Return (X, Y) of the center of cell containing provided text 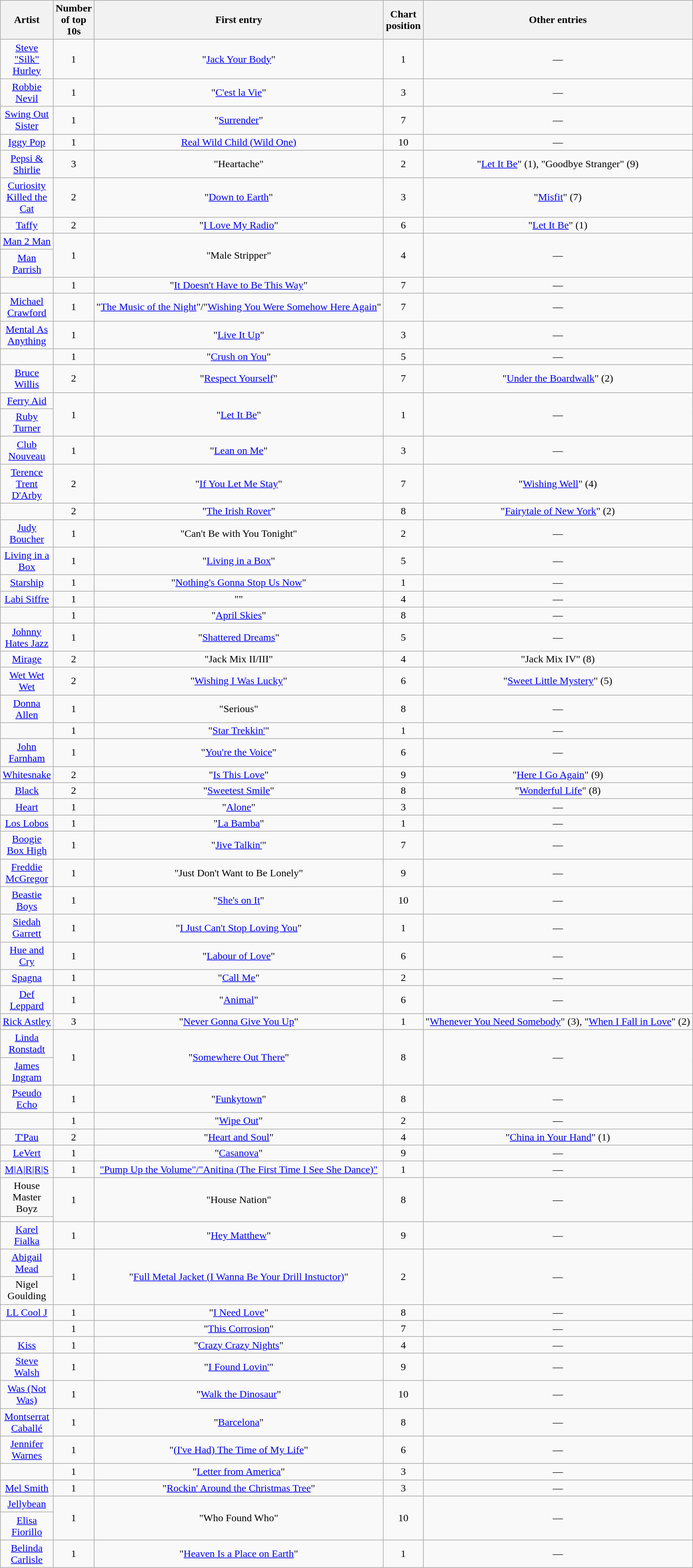
"Just Don't Want to Be Lonely" (239, 873)
"The Irish Rover" (239, 511)
"Wishing Well" (4) (558, 484)
"Shattered Dreams" (239, 637)
"Jack Mix IV" (8) (558, 659)
"The Music of the Night"/"Wishing You Were Somehow Here Again" (239, 307)
Rick Astley (27, 1021)
Def Leppard (27, 1000)
Curiosity Killed the Cat (27, 197)
"Funkytown" (239, 1099)
"Never Gonna Give You Up" (239, 1021)
T'Pau (27, 1137)
"Sweet Little Mystery" (5) (558, 681)
"Live It Up" (239, 334)
"I Love My Radio" (239, 225)
"Let It Be" (1), "Goodbye Stranger" (9) (558, 164)
"Star Trekkin'" (239, 731)
"Fairytale of New York" (2) (558, 511)
Abigail Mead (27, 1263)
"Lean on Me" (239, 450)
"Jack Your Body" (239, 59)
"Is This Love" (239, 775)
Belinda Carlisle (27, 1554)
"Pump Up the Volume"/"Anitina (The First Time I See She Dance)" (239, 1169)
Spagna (27, 978)
Steve Walsh (27, 1366)
Wet Wet Wet (27, 681)
Artist (27, 20)
"C'est la Vie" (239, 93)
"Heartache" (239, 164)
"Nothing's Gonna Stop Us Now" (239, 583)
"Barcelona" (239, 1422)
"Sweetest Smile" (239, 791)
"" (239, 599)
James Ingram (27, 1071)
Pepsi & Shirlie (27, 164)
"Letter from America" (239, 1472)
"Down to Earth" (239, 197)
Bruce Willis (27, 379)
Jellybean (27, 1504)
Swing Out Sister (27, 120)
"Hey Matthew" (239, 1235)
Ferry Aid (27, 401)
Whitesnake (27, 775)
Starship (27, 583)
Terence Trent D'Arby (27, 484)
Heart (27, 807)
"April Skies" (239, 615)
Robbie Nevil (27, 93)
"I Need Love" (239, 1312)
"Respect Yourself" (239, 379)
Black (27, 791)
Michael Crawford (27, 307)
Mirage (27, 659)
Kiss (27, 1345)
"Rockin' Around the Christmas Tree" (239, 1488)
"If You Let Me Stay" (239, 484)
"She's on It" (239, 900)
Living in a Box (27, 561)
"Jive Talkin'" (239, 845)
Taffy (27, 225)
"Can't Be with You Tonight" (239, 533)
"Who Found Who" (239, 1518)
Pseudo Echo (27, 1099)
House Master Boyz (27, 1197)
"Under the Boardwalk" (2) (558, 379)
"Crush on You" (239, 357)
Donna Allen (27, 709)
"Wipe Out" (239, 1121)
Siedah Garrett (27, 928)
"This Corrosion" (239, 1329)
Other entries (558, 20)
Karel Fialka (27, 1235)
Nigel Goulding (27, 1291)
Mental As Anything (27, 334)
"Let It Be" (239, 414)
"You're the Voice" (239, 753)
Steve "Silk" Hurley (27, 59)
"Walk the Dinosaur" (239, 1394)
Beastie Boys (27, 900)
"Wonderful Life" (8) (558, 791)
Mel Smith (27, 1488)
"Labour of Love" (239, 955)
"Casanova" (239, 1153)
"Call Me" (239, 978)
"Crazy Crazy Nights" (239, 1345)
"Male Stripper" (239, 255)
Ruby Turner (27, 423)
John Farnham (27, 753)
Freddie McGregor (27, 873)
LeVert (27, 1153)
LL Cool J (27, 1312)
"La Bamba" (239, 823)
"Misfit" (7) (558, 197)
"Jack Mix II/III" (239, 659)
"Animal" (239, 1000)
"Living in a Box" (239, 561)
"Somewhere Out There" (239, 1057)
Johnny Hates Jazz (27, 637)
"Whenever You Need Somebody" (3), "When I Fall in Love" (2) (558, 1021)
Los Lobos (27, 823)
Hue and Cry (27, 955)
"It Doesn't Have to Be This Way" (239, 285)
Labi Siffre (27, 599)
"Heaven Is a Place on Earth" (239, 1554)
"Let It Be" (1) (558, 225)
"I Just Can't Stop Loving You" (239, 928)
Chart position (403, 20)
"Serious" (239, 709)
Montserrat Caballé (27, 1422)
Was (Not Was) (27, 1394)
Jennifer Warnes (27, 1450)
Linda Ronstadt (27, 1043)
"Heart and Soul" (239, 1137)
First entry (239, 20)
"(I've Had) The Time of My Life" (239, 1450)
Man 2 Man (27, 241)
M|A|R|R|S (27, 1169)
Elisa Fiorillo (27, 1526)
Man Parrish (27, 263)
"Full Metal Jacket (I Wanna Be Your Drill Instuctor)" (239, 1277)
"China in Your Hand" (1) (558, 1137)
"House Nation" (239, 1200)
Iggy Pop (27, 142)
Club Nouveau (27, 450)
Judy Boucher (27, 533)
Real Wild Child (Wild One) (239, 142)
"Alone" (239, 807)
Number of top 10s (74, 20)
"Here I Go Again" (9) (558, 775)
Boogie Box High (27, 845)
"Wishing I Was Lucky" (239, 681)
"Surrender" (239, 120)
"I Found Lovin'" (239, 1366)
